Provide the (x, y) coordinate of the cell's center where the given text is located.  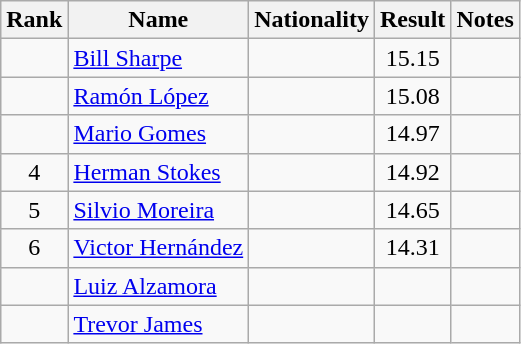
14.65 (412, 210)
14.97 (412, 134)
Silvio Moreira (158, 210)
4 (34, 172)
5 (34, 210)
Nationality (312, 20)
15.15 (412, 58)
Bill Sharpe (158, 58)
Herman Stokes (158, 172)
Victor Hernández (158, 248)
Luiz Alzamora (158, 286)
6 (34, 248)
Rank (34, 20)
Notes (485, 20)
14.92 (412, 172)
Trevor James (158, 324)
Name (158, 20)
15.08 (412, 96)
Result (412, 20)
14.31 (412, 248)
Mario Gomes (158, 134)
Ramón López (158, 96)
